Determine the (x, y) coordinate at the center of the cell enclosing the given text.  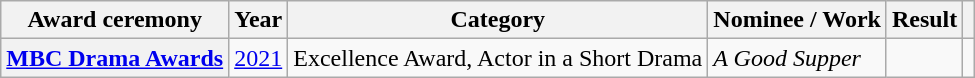
MBC Drama Awards (115, 58)
Year (258, 20)
Category (498, 20)
2021 (258, 58)
Excellence Award, Actor in a Short Drama (498, 58)
Nominee / Work (798, 20)
Result (924, 20)
A Good Supper (798, 58)
Award ceremony (115, 20)
